Return the [X, Y] coordinate for the center point of the cell that contains the specified text.  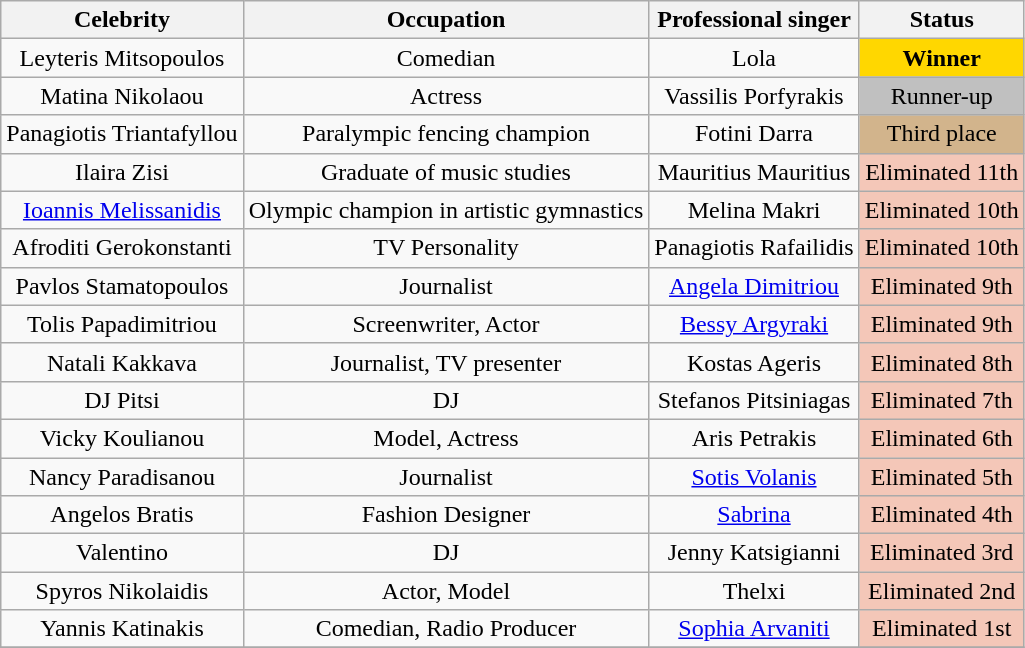
Olympic champion in artistic gymnastics [446, 210]
Comedian [446, 58]
Celebrity [122, 20]
Sophia Arvaniti [754, 629]
Jenny Katsigianni [754, 553]
Vassilis Porfyrakis [754, 96]
Leyteris Mitsopoulos [122, 58]
Stefanos Pitsiniagas [754, 400]
Eliminated 5th [942, 477]
Bessy Argyraki [754, 324]
Comedian, Radio Producer [446, 629]
Afroditi Gerokonstanti [122, 248]
Melina Makri [754, 210]
Professional singer [754, 20]
Third place [942, 134]
Kostas Ageris [754, 362]
Angelos Bratis [122, 515]
Winner [942, 58]
Model, Actress [446, 438]
Journalist, TV presenter [446, 362]
Lola [754, 58]
Matina Nikolaou [122, 96]
Eliminated 11th [942, 172]
Runner-up [942, 96]
Fashion Designer [446, 515]
Eliminated 1st [942, 629]
Graduate of music studies [446, 172]
Eliminated 7th [942, 400]
Eliminated 6th [942, 438]
TV Personality [446, 248]
Screenwriter, Actor [446, 324]
Eliminated 4th [942, 515]
Actor, Model [446, 591]
Vicky Koulianou [122, 438]
Valentino [122, 553]
Panagiotis Rafailidis [754, 248]
Mauritius Mauritius [754, 172]
Sabrina [754, 515]
Yannis Katinakis [122, 629]
Paralympic fencing champion [446, 134]
Eliminated 8th [942, 362]
Panagiotis Triantafyllou [122, 134]
Aris Petrakis [754, 438]
Natali Kakkava [122, 362]
Eliminated 2nd [942, 591]
Nancy Paradisanou [122, 477]
Angela Dimitriou [754, 286]
Sotis Volanis [754, 477]
Spyros Nikolaidis [122, 591]
Actress [446, 96]
Thelxi [754, 591]
Occupation [446, 20]
Eliminated 3rd [942, 553]
Ilaira Zisi [122, 172]
Pavlos Stamatopoulos [122, 286]
Ioannis Melissanidis [122, 210]
DJ Pitsi [122, 400]
Fotini Darra [754, 134]
Tolis Papadimitriou [122, 324]
Status [942, 20]
